Detect which cell encompasses the target text, then output its (x, y) center coordinate. 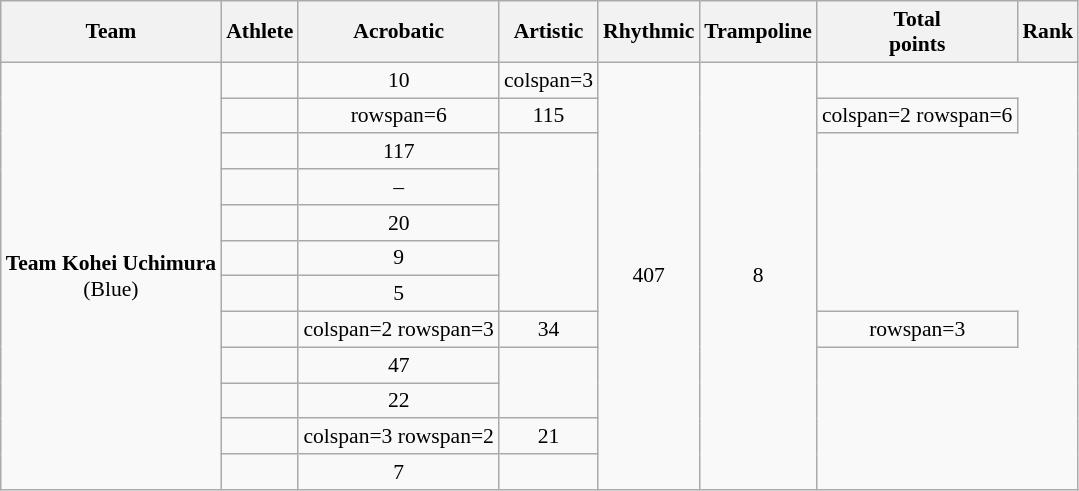
10 (398, 80)
9 (398, 258)
22 (398, 401)
– (398, 187)
rowspan=3 (918, 330)
Totalpoints (918, 32)
Artistic (548, 32)
Trampoline (758, 32)
407 (648, 276)
colspan=3 rowspan=2 (398, 437)
8 (758, 276)
5 (398, 294)
Rhythmic (648, 32)
Team Kohei Uchimura(Blue) (111, 276)
colspan=3 (548, 80)
115 (548, 116)
Athlete (260, 32)
colspan=2 rowspan=6 (918, 116)
rowspan=6 (398, 116)
47 (398, 365)
20 (398, 223)
colspan=2 rowspan=3 (398, 330)
117 (398, 152)
Team (111, 32)
Acrobatic (398, 32)
Rank (1048, 32)
7 (398, 472)
34 (548, 330)
21 (548, 437)
